Determine the [X, Y] coordinate at the center of the cell enclosing the given text.  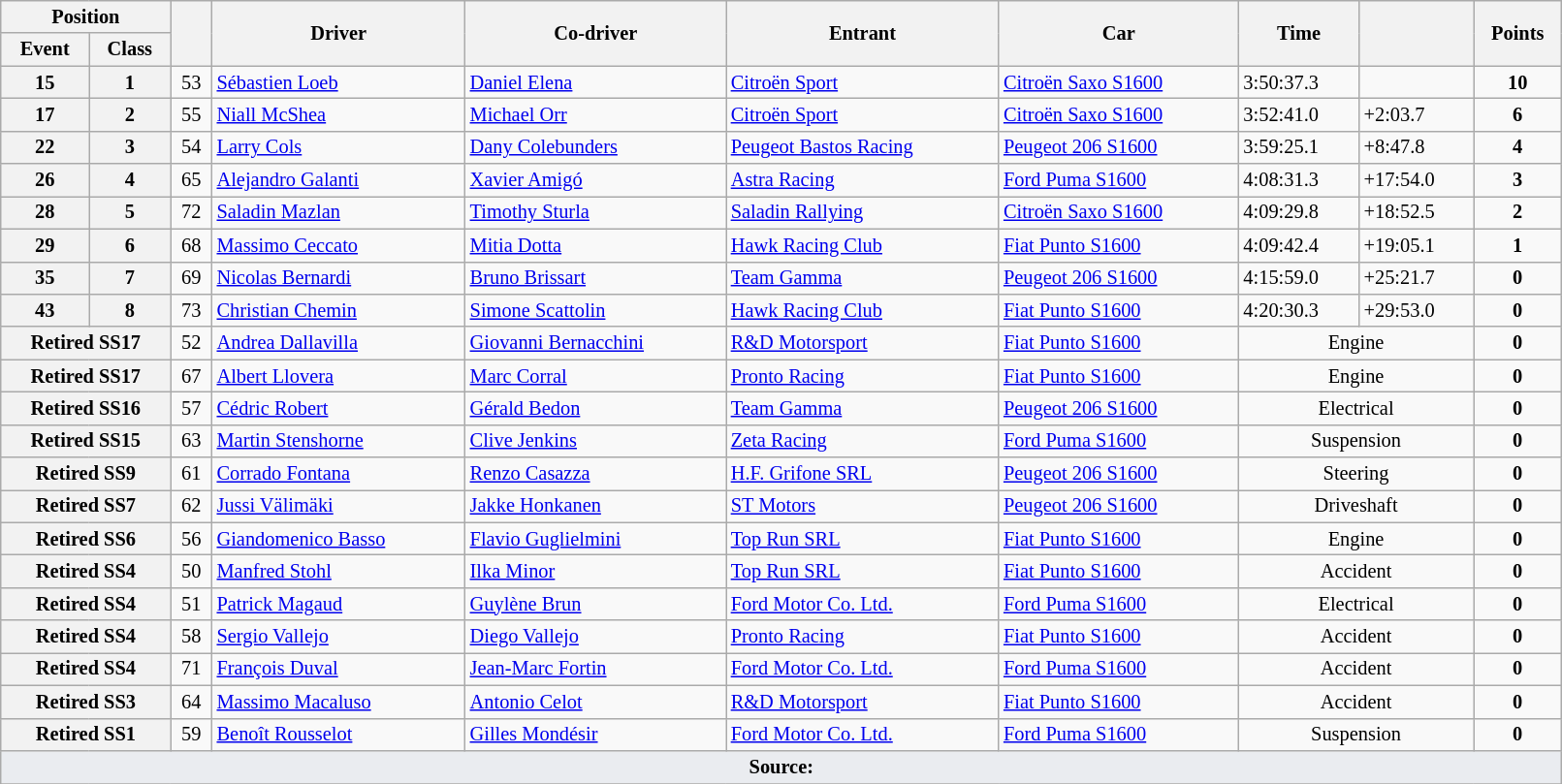
+8:47.8 [1417, 147]
Christian Chemin [339, 310]
17 [45, 114]
Class [130, 49]
Peugeot Bastos Racing [863, 147]
Andrea Dallavilla [339, 343]
73 [192, 310]
61 [192, 474]
Larry Cols [339, 147]
3:50:37.3 [1299, 82]
72 [192, 212]
3:59:25.1 [1299, 147]
69 [192, 278]
Diego Vallejo [595, 637]
Retired SS6 [85, 539]
+2:03.7 [1417, 114]
Dany Colebunders [595, 147]
Gérald Bedon [595, 408]
4:09:29.8 [1299, 212]
67 [192, 376]
+17:54.0 [1417, 180]
+29:53.0 [1417, 310]
+19:05.1 [1417, 245]
63 [192, 441]
71 [192, 669]
Albert Llovera [339, 376]
4:20:30.3 [1299, 310]
Retired SS16 [85, 408]
Jussi Välimäki [339, 506]
Entrant [863, 33]
Massimo Macaluso [339, 702]
Guylène Brun [595, 604]
Jakke Honkanen [595, 506]
56 [192, 539]
Driver [339, 33]
Retired SS9 [85, 474]
35 [45, 278]
Gilles Mondésir [595, 735]
Zeta Racing [863, 441]
Source: [781, 767]
Driveshaft [1356, 506]
Massimo Ceccato [339, 245]
Retired SS3 [85, 702]
Benoît Rousselot [339, 735]
5 [130, 212]
59 [192, 735]
François Duval [339, 669]
Car [1119, 33]
28 [45, 212]
51 [192, 604]
Sébastien Loeb [339, 82]
65 [192, 180]
Jean-Marc Fortin [595, 669]
15 [45, 82]
53 [192, 82]
Mitia Dotta [595, 245]
Time [1299, 33]
Points [1518, 33]
10 [1518, 82]
43 [45, 310]
ST Motors [863, 506]
Retired SS15 [85, 441]
Corrado Fontana [339, 474]
Daniel Elena [595, 82]
+25:21.7 [1417, 278]
4:08:31.3 [1299, 180]
Renzo Casazza [595, 474]
29 [45, 245]
Saladin Rallying [863, 212]
Antonio Celot [595, 702]
Clive Jenkins [595, 441]
58 [192, 637]
H.F. Grifone SRL [863, 474]
4:09:42.4 [1299, 245]
62 [192, 506]
52 [192, 343]
Astra Racing [863, 180]
Xavier Amigó [595, 180]
Retired SS7 [85, 506]
4:15:59.0 [1299, 278]
Saladin Mazlan [339, 212]
Patrick Magaud [339, 604]
Giandomenico Basso [339, 539]
Bruno Brissart [595, 278]
Ilka Minor [595, 571]
64 [192, 702]
22 [45, 147]
54 [192, 147]
Cédric Robert [339, 408]
26 [45, 180]
Manfred Stohl [339, 571]
Simone Scattolin [595, 310]
50 [192, 571]
Event [45, 49]
Co-driver [595, 33]
Nicolas Bernardi [339, 278]
68 [192, 245]
Flavio Guglielmini [595, 539]
Position [85, 16]
55 [192, 114]
57 [192, 408]
Giovanni Bernacchini [595, 343]
Marc Corral [595, 376]
Niall McShea [339, 114]
+18:52.5 [1417, 212]
7 [130, 278]
3:52:41.0 [1299, 114]
Martin Stenshorne [339, 441]
Sergio Vallejo [339, 637]
Michael Orr [595, 114]
Timothy Sturla [595, 212]
Alejandro Galanti [339, 180]
Retired SS1 [85, 735]
Steering [1356, 474]
8 [130, 310]
